Output the (x, y) coordinate of the center of the cell containing the given text.  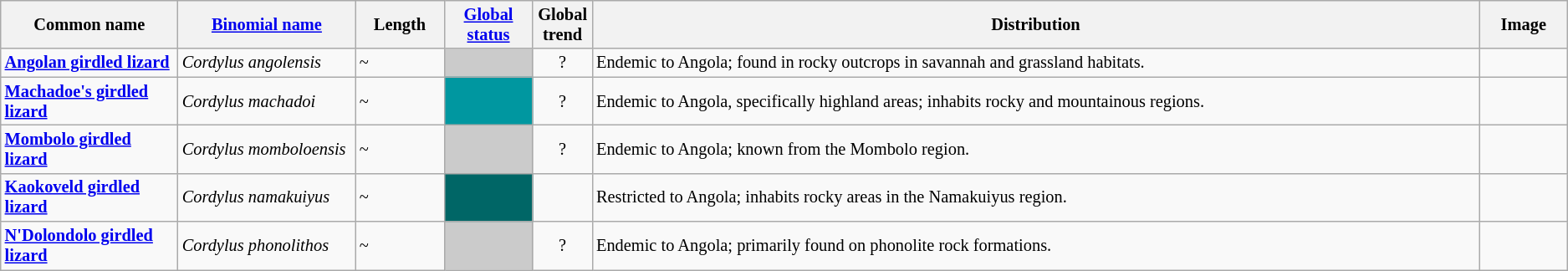
Image (1524, 24)
Cordylus phonolithos (267, 246)
Global status (488, 24)
N'Dolondolo girdled lizard (89, 246)
Cordylus machadoi (267, 101)
Machadoe's girdled lizard (89, 101)
Global trend (562, 24)
Endemic to Angola; known from the Mombolo region. (1035, 149)
Endemic to Angola; primarily found on phonolite rock formations. (1035, 246)
Endemic to Angola; found in rocky outcrops in savannah and grassland habitats. (1035, 63)
Endemic to Angola, specifically highland areas; inhabits rocky and mountainous regions. (1035, 101)
Common name (89, 24)
Distribution (1035, 24)
Cordylus namakuiyus (267, 197)
Length (400, 24)
Cordylus momboloensis (267, 149)
Cordylus angolensis (267, 63)
Kaokoveld girdled lizard (89, 197)
Binomial name (267, 24)
Angolan girdled lizard (89, 63)
Restricted to Angola; inhabits rocky areas in the Namakuiyus region. (1035, 197)
Mombolo girdled lizard (89, 149)
